Search for the cell housing the specified text and yield its [X, Y] center coordinate. 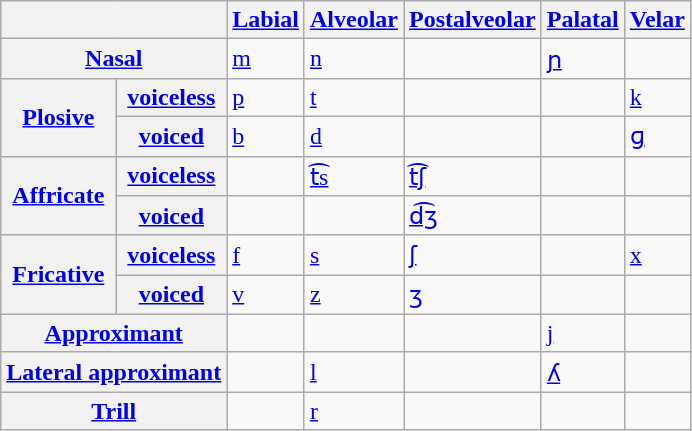
t͡ʃ [473, 176]
Alveolar [354, 20]
Palatal [582, 20]
m [266, 59]
t [354, 97]
s [354, 255]
f [266, 255]
k [657, 97]
b [266, 136]
x [657, 255]
Trill [114, 411]
ʒ [473, 295]
n [354, 59]
Velar [657, 20]
d͡ʒ [473, 216]
Affricate [58, 196]
Approximant [114, 333]
d [354, 136]
Fricative [58, 274]
ʃ [473, 255]
Post­alveolar [473, 20]
l [354, 372]
Plosive [58, 117]
v [266, 295]
Nasal [114, 59]
p [266, 97]
t͡s [354, 176]
Lateral approximant [114, 372]
r [354, 411]
ɡ [657, 136]
ɲ [582, 59]
z [354, 295]
Labial [266, 20]
ʎ [582, 372]
j [582, 333]
